Return the (X, Y) coordinate for the center point of the cell that contains the specified text.  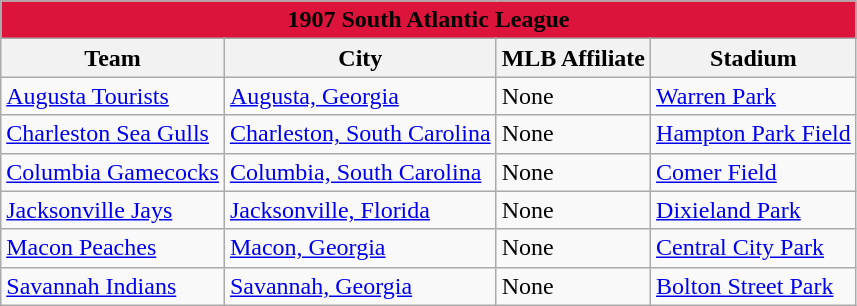
MLB Affiliate (573, 58)
Bolton Street Park (754, 286)
Charleston, South Carolina (360, 134)
Central City Park (754, 248)
Dixieland Park (754, 210)
Macon Peaches (113, 248)
Stadium (754, 58)
Augusta, Georgia (360, 96)
Macon, Georgia (360, 248)
Savannah Indians (113, 286)
Savannah, Georgia (360, 286)
Charleston Sea Gulls (113, 134)
Hampton Park Field (754, 134)
Jacksonville, Florida (360, 210)
Augusta Tourists (113, 96)
Columbia, South Carolina (360, 172)
Warren Park (754, 96)
Team (113, 58)
City (360, 58)
1907 South Atlantic League (428, 20)
Columbia Gamecocks (113, 172)
Jacksonville Jays (113, 210)
Comer Field (754, 172)
